Capture the cell that displays the provided text and extract its [x, y] central coordinate. 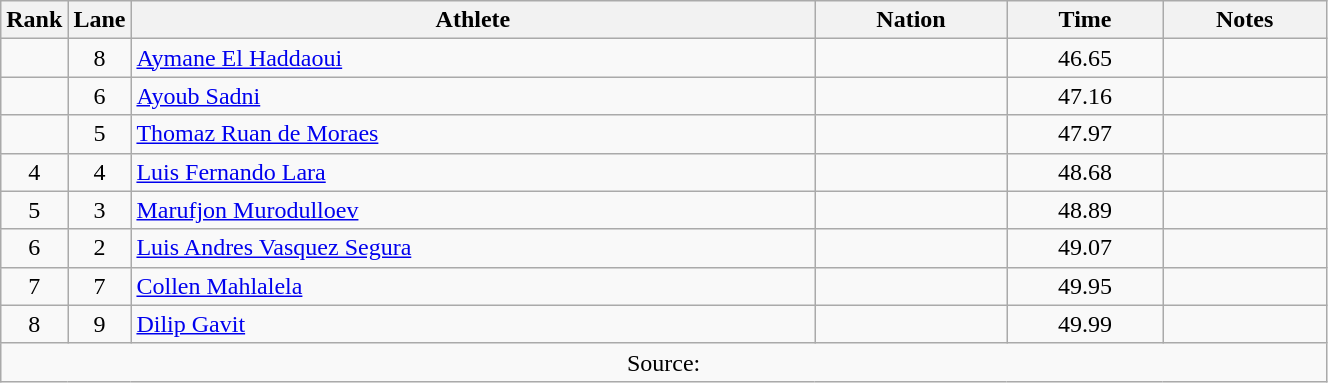
Lane [100, 20]
Rank [34, 20]
Athlete [473, 20]
Nation [911, 20]
Notes [1245, 20]
Time [1085, 20]
48.89 [1085, 210]
Ayoub Sadni [473, 96]
48.68 [1085, 172]
49.07 [1085, 248]
47.16 [1085, 96]
Collen Mahlalela [473, 286]
3 [100, 210]
46.65 [1085, 58]
Luis Andres Vasquez Segura [473, 248]
2 [100, 248]
47.97 [1085, 134]
Thomaz Ruan de Moraes [473, 134]
Dilip Gavit [473, 324]
Aymane El Haddaoui [473, 58]
49.95 [1085, 286]
Marufjon Murodulloev [473, 210]
Luis Fernando Lara [473, 172]
9 [100, 324]
Source: [664, 362]
49.99 [1085, 324]
